From the cell containing the given text, extract its center point as (x, y) coordinate. 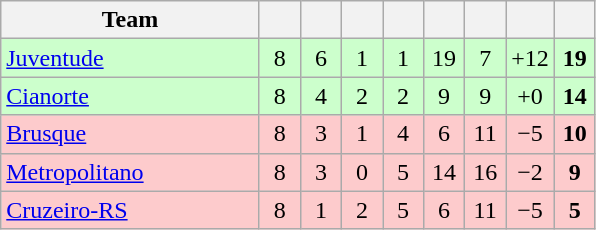
Cianorte (130, 96)
Team (130, 20)
10 (574, 134)
16 (486, 172)
Brusque (130, 134)
−2 (530, 172)
0 (362, 172)
+0 (530, 96)
Cruzeiro-RS (130, 210)
+12 (530, 58)
Juventude (130, 58)
7 (486, 58)
Metropolitano (130, 172)
